Detect which cell encompasses the target text, then output its [X, Y] center coordinate. 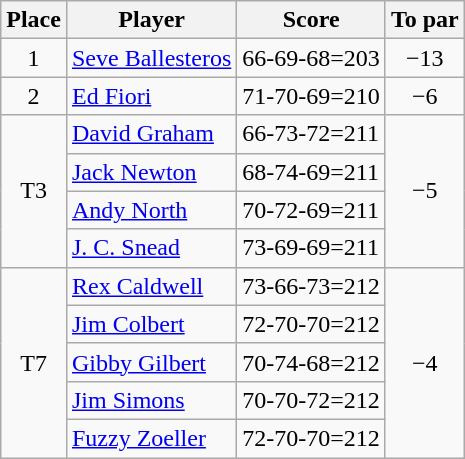
66-73-72=211 [312, 134]
73-69-69=211 [312, 248]
Fuzzy Zoeller [151, 438]
−13 [424, 58]
T3 [34, 191]
David Graham [151, 134]
−6 [424, 96]
Score [312, 20]
−4 [424, 362]
Jim Simons [151, 400]
J. C. Snead [151, 248]
Rex Caldwell [151, 286]
To par [424, 20]
Seve Ballesteros [151, 58]
Gibby Gilbert [151, 362]
1 [34, 58]
Ed Fiori [151, 96]
Player [151, 20]
Andy North [151, 210]
71-70-69=210 [312, 96]
T7 [34, 362]
2 [34, 96]
Jack Newton [151, 172]
70-72-69=211 [312, 210]
70-70-72=212 [312, 400]
Place [34, 20]
66-69-68=203 [312, 58]
−5 [424, 191]
68-74-69=211 [312, 172]
70-74-68=212 [312, 362]
Jim Colbert [151, 324]
73-66-73=212 [312, 286]
